Return the [x, y] coordinate for the center point of the cell that contains the specified text.  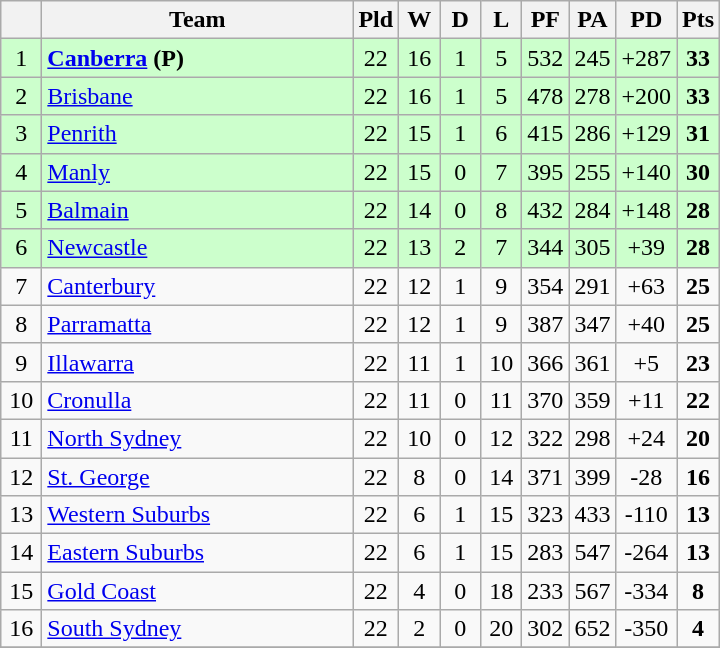
415 [546, 134]
PF [546, 20]
Eastern Suburbs [198, 553]
255 [592, 172]
18 [502, 591]
291 [592, 286]
478 [546, 96]
532 [546, 58]
286 [592, 134]
344 [546, 248]
567 [592, 591]
387 [546, 324]
+63 [646, 286]
PD [646, 20]
395 [546, 172]
Penrith [198, 134]
L [502, 20]
245 [592, 58]
Parramatta [198, 324]
Illawarra [198, 362]
302 [546, 629]
Brisbane [198, 96]
354 [546, 286]
305 [592, 248]
298 [592, 438]
Western Suburbs [198, 515]
W [420, 20]
Pld [376, 20]
347 [592, 324]
284 [592, 210]
283 [546, 553]
359 [592, 400]
+200 [646, 96]
Cronulla [198, 400]
D [460, 20]
-264 [646, 553]
278 [592, 96]
Canterbury [198, 286]
652 [592, 629]
366 [546, 362]
31 [698, 134]
323 [546, 515]
30 [698, 172]
Canberra (P) [198, 58]
North Sydney [198, 438]
-350 [646, 629]
South Sydney [198, 629]
3 [22, 134]
+5 [646, 362]
-334 [646, 591]
Newcastle [198, 248]
PA [592, 20]
Pts [698, 20]
370 [546, 400]
432 [546, 210]
+129 [646, 134]
+140 [646, 172]
371 [546, 477]
433 [592, 515]
-28 [646, 477]
+40 [646, 324]
23 [698, 362]
322 [546, 438]
+287 [646, 58]
233 [546, 591]
+11 [646, 400]
-110 [646, 515]
Manly [198, 172]
Team [198, 20]
+24 [646, 438]
Balmain [198, 210]
361 [592, 362]
547 [592, 553]
+148 [646, 210]
Gold Coast [198, 591]
+39 [646, 248]
St. George [198, 477]
399 [592, 477]
